Find where the given text appears and provide that cell's center as [X, Y] coordinate. 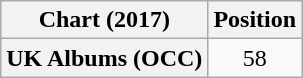
Position [255, 20]
58 [255, 58]
Chart (2017) [104, 20]
UK Albums (OCC) [104, 58]
